Locate the cell with the specified text and output its [x, y] center coordinate. 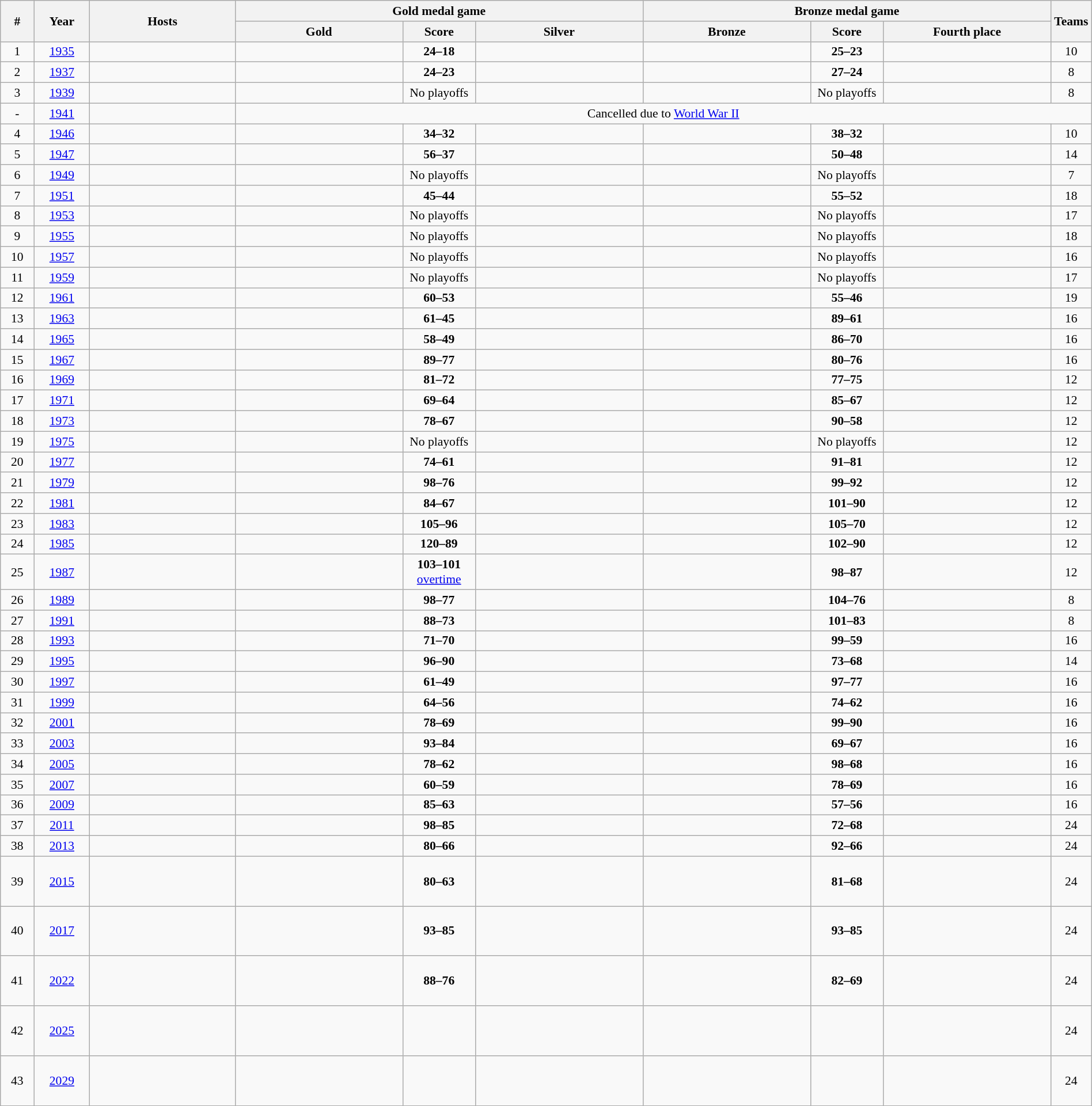
84–67 [439, 503]
32 [17, 723]
38 [17, 846]
2001 [62, 723]
2007 [62, 785]
98–76 [439, 483]
85–63 [439, 805]
4 [17, 134]
91–81 [847, 462]
Hosts [162, 21]
97–77 [847, 682]
86–70 [847, 339]
1941 [62, 113]
101–83 [847, 621]
1987 [62, 572]
35 [17, 785]
85–67 [847, 401]
61–45 [439, 319]
1957 [62, 257]
1975 [62, 442]
43 [17, 1081]
1937 [62, 73]
57–56 [847, 805]
98–68 [847, 764]
1985 [62, 544]
1965 [62, 339]
77–75 [847, 380]
25–23 [847, 52]
15 [17, 360]
1961 [62, 298]
1981 [62, 503]
22 [17, 503]
1955 [62, 237]
96–90 [439, 662]
103–101 overtime [439, 572]
1993 [62, 641]
1979 [62, 483]
# [17, 21]
88–76 [439, 981]
34–32 [439, 134]
81–72 [439, 380]
80–76 [847, 360]
88–73 [439, 621]
69–67 [847, 744]
60–59 [439, 785]
92–66 [847, 846]
29 [17, 662]
81–68 [847, 881]
74–61 [439, 462]
71–70 [439, 641]
72–68 [847, 826]
73–68 [847, 662]
2003 [62, 744]
33 [17, 744]
27 [17, 621]
1935 [62, 52]
1989 [62, 600]
2029 [62, 1081]
2 [17, 73]
1967 [62, 360]
99–92 [847, 483]
45–44 [439, 196]
Bronze medal game [847, 11]
60–53 [439, 298]
1951 [62, 196]
50–48 [847, 155]
74–62 [847, 702]
3 [17, 93]
2013 [62, 846]
Year [62, 21]
58–49 [439, 339]
80–63 [439, 881]
78–67 [439, 421]
98–87 [847, 572]
120–89 [439, 544]
37 [17, 826]
90–58 [847, 421]
Gold medal game [439, 11]
25 [17, 572]
55–52 [847, 196]
1963 [62, 319]
1997 [62, 682]
21 [17, 483]
64–56 [439, 702]
24–18 [439, 52]
36 [17, 805]
2025 [62, 1031]
2009 [62, 805]
1995 [62, 662]
Gold [319, 32]
34 [17, 764]
- [17, 113]
1959 [62, 278]
30 [17, 682]
82–69 [847, 981]
89–77 [439, 360]
1983 [62, 524]
89–61 [847, 319]
99–59 [847, 641]
99–90 [847, 723]
104–76 [847, 600]
1946 [62, 134]
41 [17, 981]
1 [17, 52]
2005 [62, 764]
1949 [62, 175]
56–37 [439, 155]
1939 [62, 93]
Fourth place [966, 32]
93–84 [439, 744]
61–49 [439, 682]
27–24 [847, 73]
1969 [62, 380]
31 [17, 702]
11 [17, 278]
98–85 [439, 826]
101–90 [847, 503]
40 [17, 932]
9 [17, 237]
13 [17, 319]
102–90 [847, 544]
2017 [62, 932]
38–32 [847, 134]
6 [17, 175]
1999 [62, 702]
42 [17, 1031]
Teams [1071, 21]
5 [17, 155]
23 [17, 524]
2022 [62, 981]
39 [17, 881]
1977 [62, 462]
105–96 [439, 524]
2011 [62, 826]
105–70 [847, 524]
24–23 [439, 73]
1971 [62, 401]
80–66 [439, 846]
55–46 [847, 298]
2015 [62, 881]
26 [17, 600]
1947 [62, 155]
1953 [62, 216]
Bronze [727, 32]
Cancelled due to World War II [663, 113]
20 [17, 462]
1991 [62, 621]
Silver [559, 32]
1973 [62, 421]
78–62 [439, 764]
28 [17, 641]
98–77 [439, 600]
69–64 [439, 401]
